Determine the (x, y) coordinate at the center of the cell enclosing the given text.  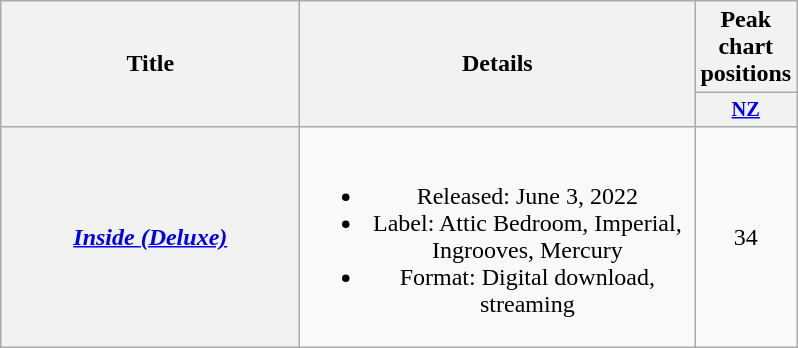
Inside (Deluxe) (150, 236)
Peak chart positions (746, 47)
Released: June 3, 2022Label: Attic Bedroom, Imperial, Ingrooves, MercuryFormat: Digital download, streaming (498, 236)
Details (498, 64)
34 (746, 236)
NZ (746, 110)
Title (150, 64)
